Scan for the cell matching the given text and deliver its (x, y) coordinate at center. 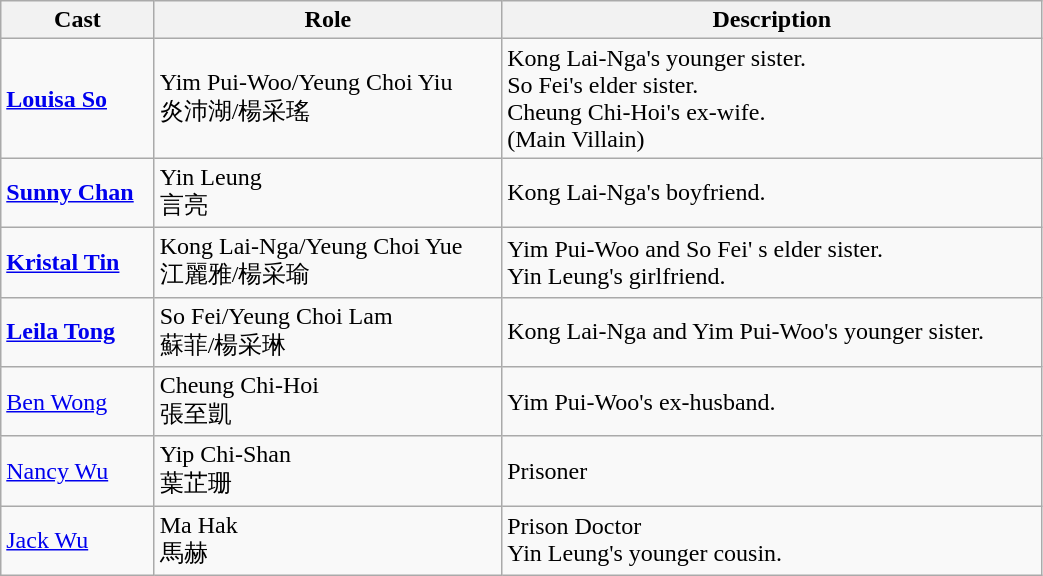
Cast (78, 20)
Role (328, 20)
Leila Tong (78, 332)
Kristal Tin (78, 262)
Kong Lai-Nga's younger sister.So Fei's elder sister.Cheung Chi-Hoi's ex-wife.(Main Villain) (772, 98)
Yin Leung 言亮 (328, 193)
Description (772, 20)
Kong Lai-Nga/Yeung Choi Yue 江麗雅/楊采瑜 (328, 262)
Louisa So (78, 98)
Kong Lai-Nga and Yim Pui-Woo's younger sister. (772, 332)
Yim Pui-Woo and So Fei' s elder sister.Yin Leung's girlfriend. (772, 262)
Kong Lai-Nga's boyfriend. (772, 193)
Prison Doctor Yin Leung's younger cousin. (772, 541)
Nancy Wu (78, 471)
Ben Wong (78, 402)
Jack Wu (78, 541)
Yim Pui-Woo's ex-husband. (772, 402)
Sunny Chan (78, 193)
Ma Hak 馬赫 (328, 541)
Cheung Chi-Hoi 張至凱 (328, 402)
So Fei/Yeung Choi Lam 蘇菲/楊采琳 (328, 332)
Yim Pui-Woo/Yeung Choi Yiu 炎沛湖/楊采瑤 (328, 98)
Prisoner (772, 471)
Yip Chi-Shan 葉芷珊 (328, 471)
